Identify which cell holds the provided text, then report its [X, Y] central coordinate. 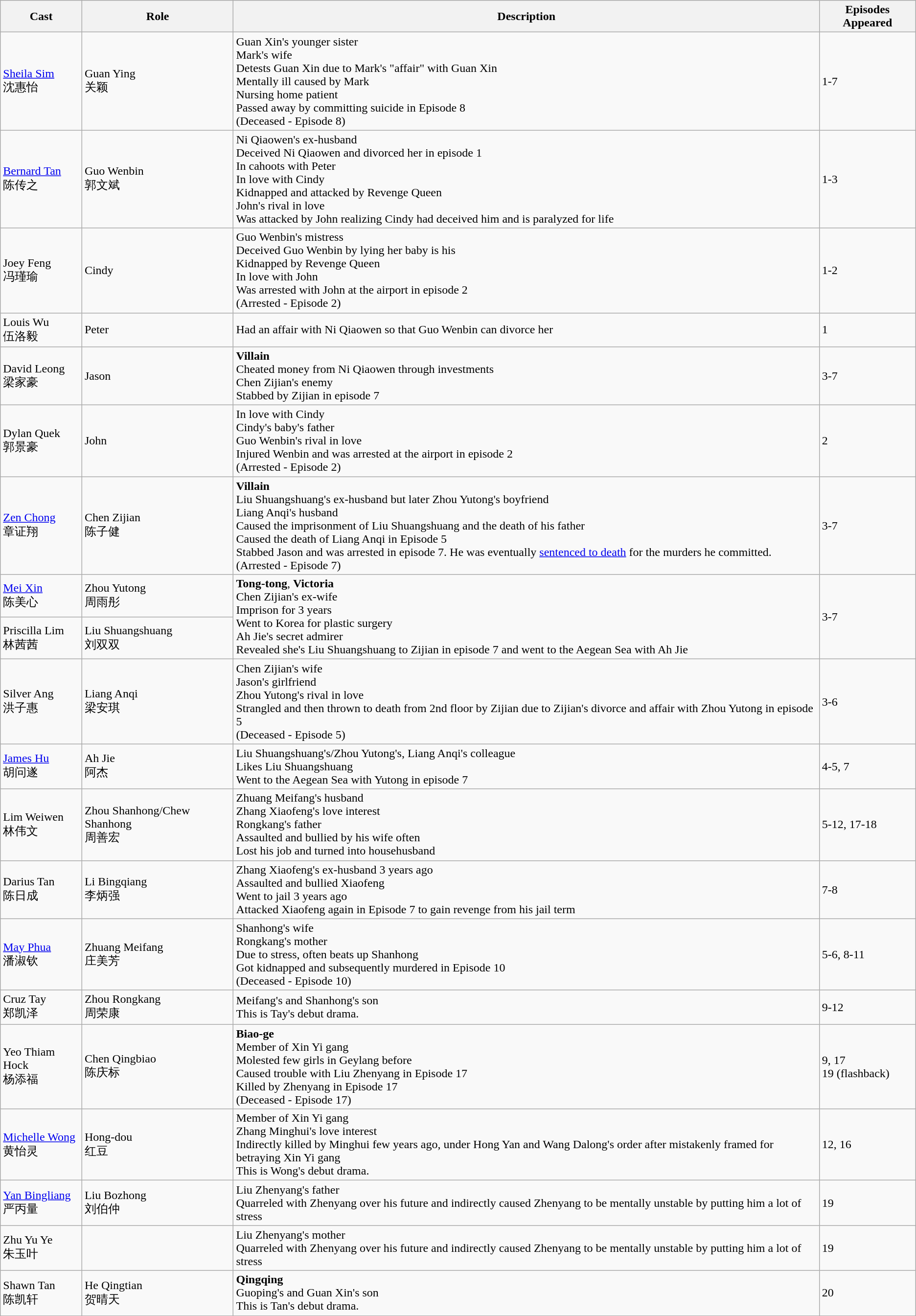
Villain Cheated money from Ni Qiaowen through investments Chen Zijian's enemy Stabbed by Zijian in episode 7 [527, 376]
Li Bingqiang 李炳强 [158, 890]
Cruz Tay 郑凯泽 [41, 1007]
Zhu Yu Ye 朱玉叶 [41, 1248]
Zhuang Meifang 庄美芳 [158, 954]
Chen Qingbiao 陈庆标 [158, 1067]
4-5, 7 [867, 766]
Description [527, 17]
Liu Zhenyang's mother Quarreled with Zhenyang over his future and indirectly caused Zhenyang to be mentally unstable by putting him a lot of stress [527, 1248]
John [158, 441]
Bernard Tan 陈传之 [41, 179]
Yeo Thiam Hock 杨添福 [41, 1067]
James Hu 胡问遂 [41, 766]
Shawn Tan 陈凯轩 [41, 1293]
Zhou Yutong 周雨彤 [158, 596]
9-12 [867, 1007]
Liu Shuangshuang 刘双双 [158, 638]
Darius Tan 陈日成 [41, 890]
Role [158, 17]
Liu Shuangshuang's/Zhou Yutong's, Liang Anqi's colleague Likes Liu Shuangshuang Went to the Aegean Sea with Yutong in episode 7 [527, 766]
Louis Wu 伍洛毅 [41, 330]
2 [867, 441]
Joey Feng 冯瑾瑜 [41, 270]
3-6 [867, 702]
David Leong 梁家豪 [41, 376]
Zhou Rongkang 周荣康 [158, 1007]
Cindy [158, 270]
Ah Jie 阿杰 [158, 766]
Cast [41, 17]
Mei Xin 陈美心 [41, 596]
Sheila Sim 沈惠怡 [41, 81]
Episodes Appeared [867, 17]
Qingqing Guoping's and Guan Xin's son This is Tan's debut drama. [527, 1293]
1-2 [867, 270]
7-8 [867, 890]
1 [867, 330]
Guan Ying 关颖 [158, 81]
1-3 [867, 179]
Hong-dou 红豆 [158, 1145]
Liang Anqi 梁安琪 [158, 702]
Chen Zijian 陈子健 [158, 526]
Zhou Shanhong/Chew Shanhong 周善宏 [158, 825]
1-7 [867, 81]
5-12, 17-18 [867, 825]
Liu Zhenyang's father Quarreled with Zhenyang over his future and indirectly caused Zhenyang to be mentally unstable by putting him a lot of stress [527, 1203]
Meifang's and Shanhong's son This is Tay's debut drama. [527, 1007]
Liu Bozhong 刘伯仲 [158, 1203]
9, 17 19 (flashback) [867, 1067]
12, 16 [867, 1145]
He Qingtian 贺晴天 [158, 1293]
Peter [158, 330]
5-6, 8-11 [867, 954]
20 [867, 1293]
Lim Weiwen 林伟文 [41, 825]
Zen Chong 章证翔 [41, 526]
Jason [158, 376]
Guo Wenbin 郭文斌 [158, 179]
Had an affair with Ni Qiaowen so that Guo Wenbin can divorce her [527, 330]
Priscilla Lim 林茜茜 [41, 638]
Yan Bingliang 严丙量 [41, 1203]
Silver Ang 洪子惠 [41, 702]
May Phua 潘淑钦 [41, 954]
Dylan Quek 郭景豪 [41, 441]
Michelle Wong 黄怡灵 [41, 1145]
